Return the [x, y] coordinate for the center point of the cell that contains the specified text.  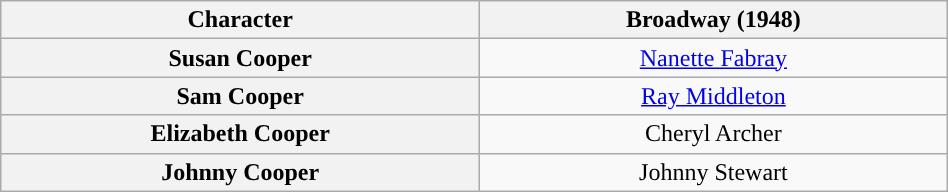
Cheryl Archer [714, 134]
Elizabeth Cooper [240, 134]
Susan Cooper [240, 58]
Broadway (1948) [714, 20]
Johnny Stewart [714, 172]
Johnny Cooper [240, 172]
Sam Cooper [240, 96]
Nanette Fabray [714, 58]
Character [240, 20]
Ray Middleton [714, 96]
